Extract the [X, Y] coordinate from the center of the cell holding the provided text.  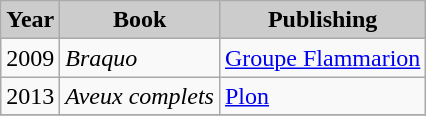
Year [30, 20]
Plon [322, 96]
Braquo [140, 58]
2009 [30, 58]
Publishing [322, 20]
Aveux complets [140, 96]
Groupe Flammarion [322, 58]
2013 [30, 96]
Book [140, 20]
